Output the (X, Y) coordinate of the center of the cell containing the given text.  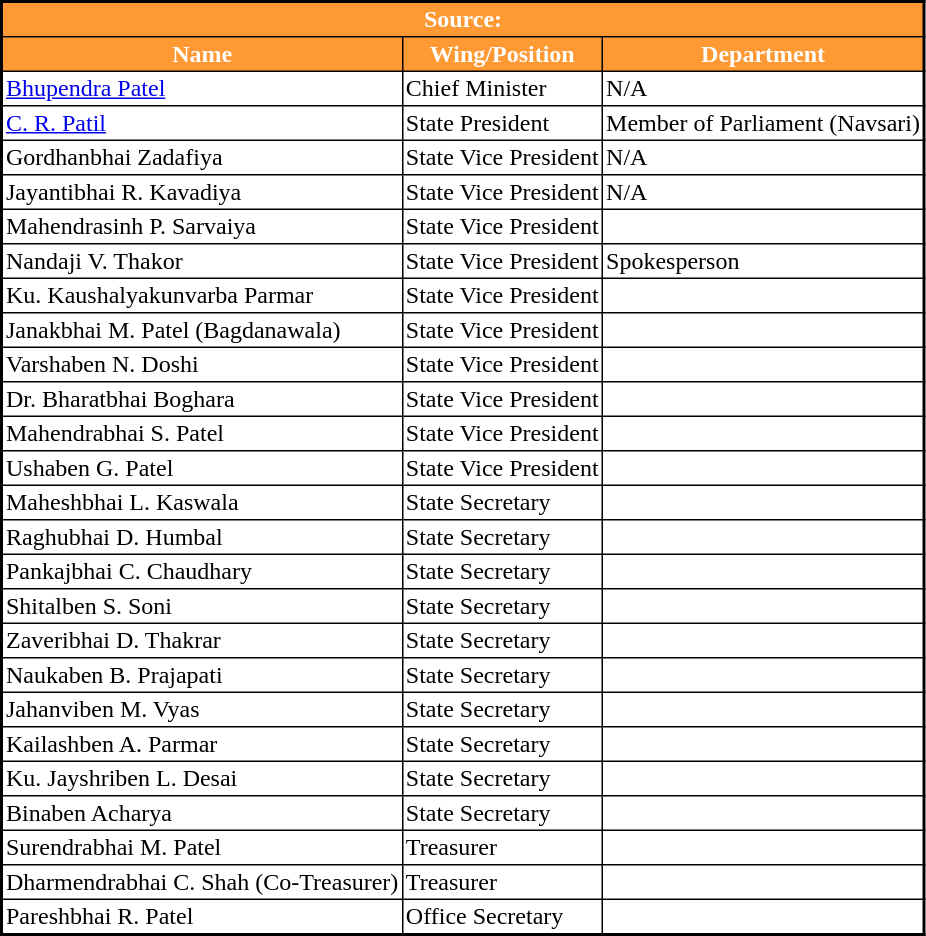
Spokesperson (763, 261)
Member of Parliament (Navsari) (763, 123)
Ku. Jayshriben L. Desai (202, 778)
C. R. Patil (202, 123)
Ushaben G. Patel (202, 468)
Jayantibhai R. Kavadiya (202, 192)
Mahendrabhai S. Patel (202, 433)
Surendrabhai M. Patel (202, 847)
Source: (464, 20)
Naukaben B. Prajapati (202, 675)
Mahendrasinh P. Sarvaiya (202, 226)
Department (763, 54)
Pankajbhai C. Chaudhary (202, 571)
Chief Minister (502, 88)
Pareshbhai R. Patel (202, 916)
Ku. Kaushalyakunvarba Parmar (202, 295)
Kailashben A. Parmar (202, 744)
Dharmendrabhai C. Shah (Co-Treasurer) (202, 882)
Name (202, 54)
Wing/Position (502, 54)
Dr. Bharatbhai Boghara (202, 399)
Varshaben N. Doshi (202, 364)
Nandaji V. Thakor (202, 261)
Shitalben S. Soni (202, 606)
Maheshbhai L. Kaswala (202, 502)
Office Secretary (502, 916)
Bhupendra Patel (202, 88)
Zaveribhai D. Thakrar (202, 640)
Gordhanbhai Zadafiya (202, 157)
State President (502, 123)
Janakbhai M. Patel (Bagdanawala) (202, 330)
Raghubhai D. Humbal (202, 537)
Jahanviben M. Vyas (202, 709)
Binaben Acharya (202, 813)
